Detect which cell encompasses the target text, then output its [x, y] center coordinate. 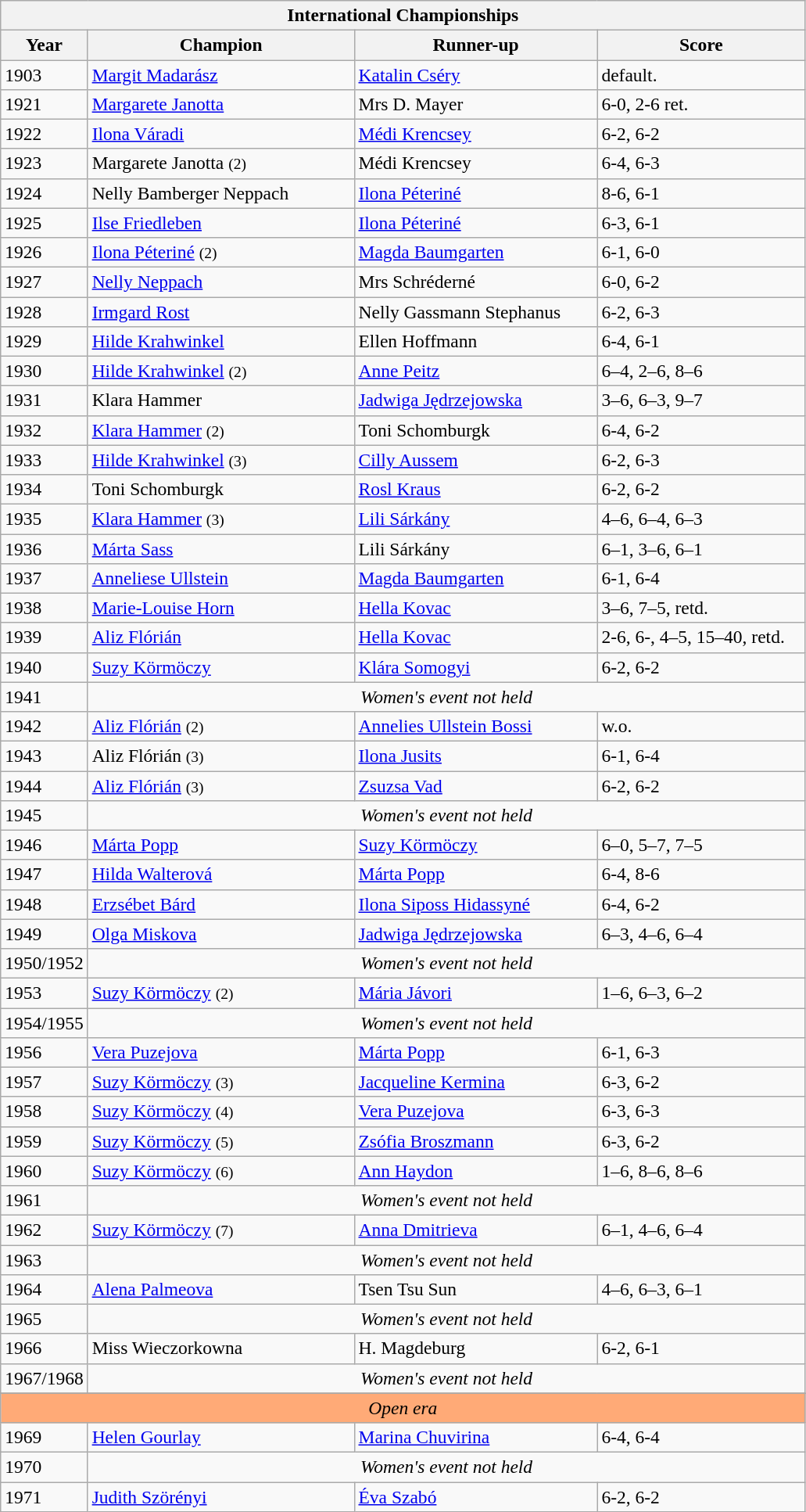
1929 [44, 341]
Alena Palmeova [220, 1289]
1938 [44, 608]
Hilde Krahwinkel (2) [220, 371]
International Championships [403, 15]
1944 [44, 785]
1926 [44, 252]
Marie-Louise Horn [220, 608]
1969 [44, 1437]
Zsófia Broszmann [475, 1141]
Aliz Flórián [220, 637]
Klára Somogyi [475, 667]
Score [701, 45]
6–0, 5–7, 7–5 [701, 845]
Márta Sass [220, 548]
1921 [44, 104]
Jacqueline Kermina [475, 1082]
1958 [44, 1112]
1928 [44, 311]
Éva Szabó [475, 1496]
Suzy Körmöczy (2) [220, 993]
Suzy Körmöczy (7) [220, 1230]
1960 [44, 1171]
1933 [44, 460]
6-2, 6-1 [701, 1349]
Mrs D. Mayer [475, 104]
1927 [44, 282]
1953 [44, 993]
1945 [44, 815]
Ilona Jusits [475, 756]
1964 [44, 1289]
Erzsébet Bárd [220, 904]
1941 [44, 697]
1971 [44, 1496]
Champion [220, 45]
Klara Hammer [220, 400]
1954/1955 [44, 1022]
1942 [44, 726]
1943 [44, 756]
1966 [44, 1349]
Anneliese Ullstein [220, 578]
6–1, 4–6, 6–4 [701, 1230]
1937 [44, 578]
Hilde Krahwinkel [220, 341]
1962 [44, 1230]
4–6, 6–3, 6–1 [701, 1289]
Rosl Kraus [475, 489]
Anne Peitz [475, 371]
1963 [44, 1259]
Suzy Körmöczy (5) [220, 1141]
Zsuzsa Vad [475, 785]
Tsen Tsu Sun [475, 1289]
Hilda Walterová [220, 875]
1923 [44, 163]
1936 [44, 548]
Anna Dmitrieva [475, 1230]
1947 [44, 875]
Nelly Bamberger Neppach [220, 193]
1–6, 8–6, 8–6 [701, 1171]
8-6, 6-1 [701, 193]
2-6, 6-, 4–5, 15–40, retd. [701, 637]
1948 [44, 904]
1934 [44, 489]
Margarete Janotta (2) [220, 163]
Open era [403, 1408]
Mária Jávori [475, 993]
Suzy Körmöczy (4) [220, 1112]
1967/1968 [44, 1378]
6-4, 6-1 [701, 341]
Ilona Péteriné (2) [220, 252]
1940 [44, 667]
1924 [44, 193]
4–6, 6–4, 6–3 [701, 519]
1–6, 6–3, 6–2 [701, 993]
1930 [44, 371]
1970 [44, 1467]
1957 [44, 1082]
Suzy Körmöczy (6) [220, 1171]
Margit Madarász [220, 74]
Judith Szörényi [220, 1496]
Cilly Aussem [475, 460]
1949 [44, 934]
1959 [44, 1141]
Katalin Cséry [475, 74]
6–3, 4–6, 6–4 [701, 934]
1961 [44, 1200]
1922 [44, 134]
1935 [44, 519]
Ilona Váradi [220, 134]
6-1, 6-0 [701, 252]
Klara Hammer (3) [220, 519]
1946 [44, 845]
6-0, 6-2 [701, 282]
Mrs Schréderné [475, 282]
Ellen Hoffmann [475, 341]
3–6, 7–5, retd. [701, 608]
6-4, 6-4 [701, 1437]
6-4, 6-3 [701, 163]
Margarete Janotta [220, 104]
6–4, 2–6, 8–6 [701, 371]
6-0, 2-6 ret. [701, 104]
1903 [44, 74]
Nelly Gassmann Stephanus [475, 311]
Miss Wieczorkowna [220, 1349]
3–6, 6–3, 9–7 [701, 400]
1931 [44, 400]
Klara Hammer (2) [220, 430]
Suzy Körmöczy (3) [220, 1082]
Ilse Friedleben [220, 223]
w.o. [701, 726]
Helen Gourlay [220, 1437]
1950/1952 [44, 963]
6-3, 6-3 [701, 1112]
Ilona Siposs Hidassyné [475, 904]
1932 [44, 430]
6-3, 6-1 [701, 223]
1939 [44, 637]
Year [44, 45]
Annelies Ullstein Bossi [475, 726]
Ann Haydon [475, 1171]
Runner-up [475, 45]
Aliz Flórián (2) [220, 726]
Irmgard Rost [220, 311]
Olga Miskova [220, 934]
6–1, 3–6, 6–1 [701, 548]
H. Magdeburg [475, 1349]
1956 [44, 1052]
Marina Chuvirina [475, 1437]
1925 [44, 223]
6-4, 8-6 [701, 875]
Nelly Neppach [220, 282]
1965 [44, 1319]
default. [701, 74]
6-1, 6-3 [701, 1052]
Hilde Krahwinkel (3) [220, 460]
